Pinpoint the cell where the given text exists, returning its (X, Y) midpoint coordinate. 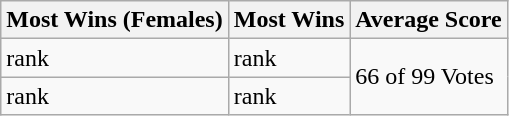
66 of 99 Votes (428, 77)
Most Wins (Females) (114, 20)
Average Score (428, 20)
Most Wins (289, 20)
